Locate the cell with the specified text and output its (x, y) center coordinate. 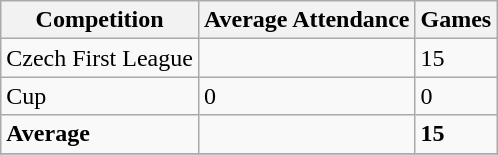
Average (100, 134)
Average Attendance (306, 20)
Competition (100, 20)
Czech First League (100, 58)
Cup (100, 96)
Games (456, 20)
